Locate the cell with the specified text and output its [X, Y] center coordinate. 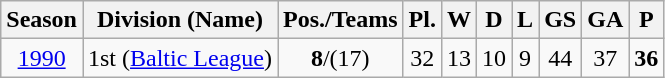
32 [422, 58]
GS [560, 20]
D [494, 20]
1st (Baltic League) [180, 58]
8/(17) [341, 58]
44 [560, 58]
W [458, 20]
Pl. [422, 20]
Pos./Teams [341, 20]
L [526, 20]
10 [494, 58]
Season [42, 20]
9 [526, 58]
P [646, 20]
36 [646, 58]
GA [606, 20]
37 [606, 58]
Division (Name) [180, 20]
13 [458, 58]
1990 [42, 58]
